Pinpoint the cell where the given text exists, returning its (x, y) midpoint coordinate. 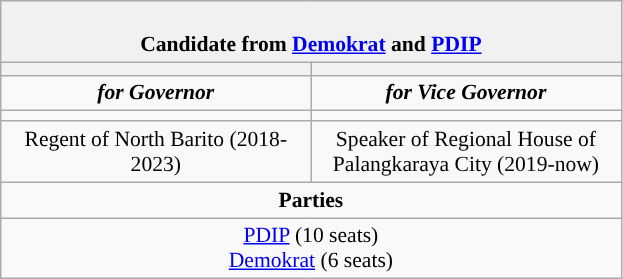
Parties (311, 200)
Candidate from Demokrat and PDIP (311, 32)
Regent of North Barito (2018-2023) (156, 152)
for Vice Governor (466, 93)
Speaker of Regional House of Palangkaraya City (2019-now) (466, 152)
PDIP (10 seats)Demokrat (6 seats) (311, 248)
for Governor (156, 93)
